Detect which cell encompasses the target text, then output its (X, Y) center coordinate. 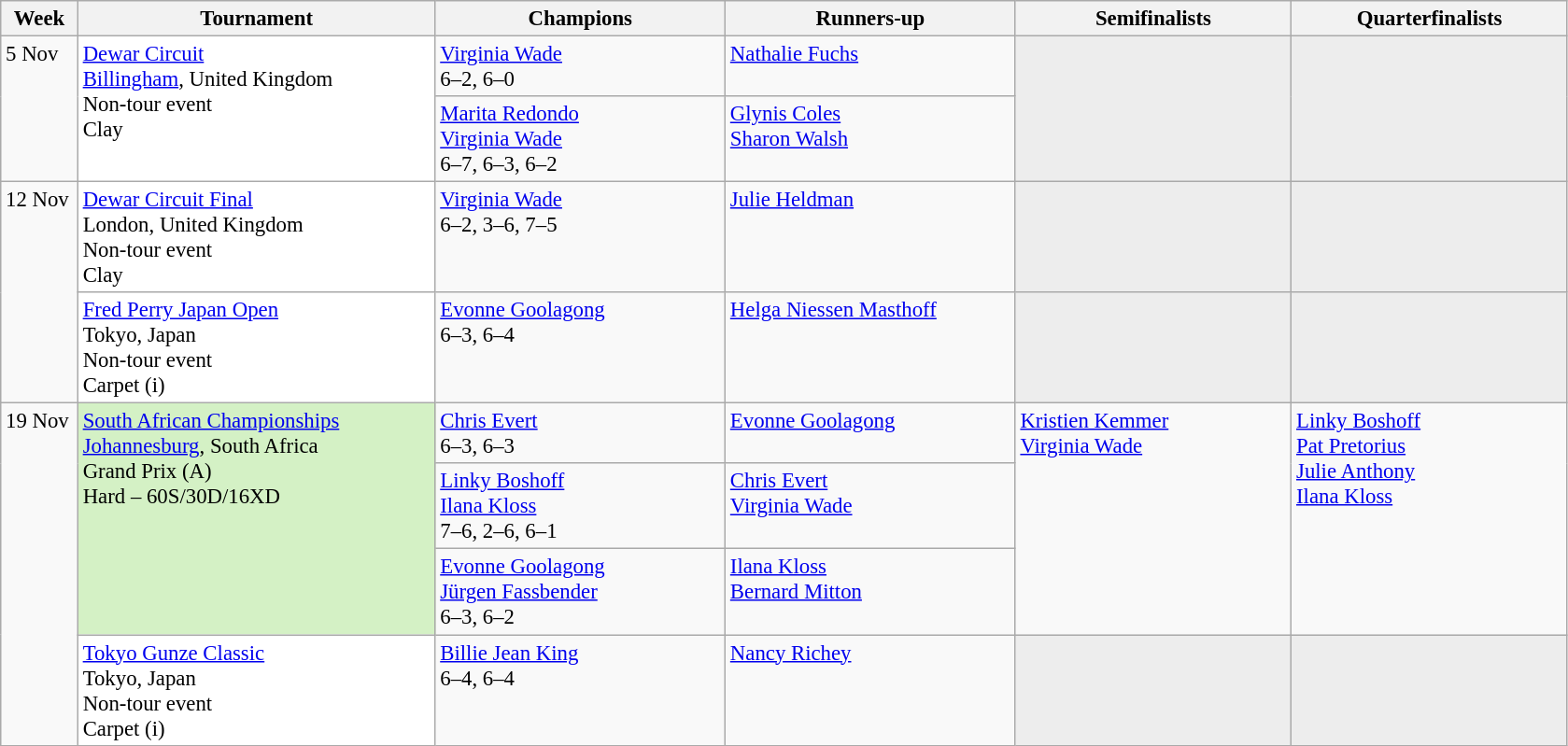
Evonne Goolagong Jürgen Fassbender 6–3, 6–2 (581, 592)
Linky Boshoff Ilana Kloss 7–6, 2–6, 6–1 (581, 506)
Week (39, 19)
Evonne Goolagong6–3, 6–4 (581, 347)
Linky Boshoff Pat Pretorius Julie Anthony Ilana Kloss (1430, 519)
Nancy Richey (870, 691)
Dewar Circuit Billingham, United KingdomNon-tour eventClay (256, 109)
Tournament (256, 19)
Dewar Circuit Final London, United KingdomNon-tour eventClay (256, 237)
Chris Evert 6–3, 6–3 (581, 433)
Runners-up (870, 19)
12 Nov (39, 293)
Billie Jean King6–4, 6–4 (581, 691)
Kristien Kemmer Virginia Wade (1153, 519)
5 Nov (39, 109)
Fred Perry Japan Open Tokyo, JapanNon-tour eventCarpet (i) (256, 347)
Helga Niessen Masthoff (870, 347)
Semifinalists (1153, 19)
Julie Heldman (870, 237)
Nathalie Fuchs (870, 67)
Virginia Wade6–2, 6–0 (581, 67)
Marita Redondo Virginia Wade6–7, 6–3, 6–2 (581, 139)
Tokyo Gunze Classic Tokyo, JapanNon-tour eventCarpet (i) (256, 691)
Quarterfinalists (1430, 19)
Virginia Wade6–2, 3–6, 7–5 (581, 237)
Champions (581, 19)
Glynis Coles Sharon Walsh (870, 139)
19 Nov (39, 574)
Ilana Kloss Bernard Mitton (870, 592)
Chris Evert Virginia Wade (870, 506)
South African Championships Johannesburg, South Africa Grand Prix (A) Hard – 60S/30D/16XD (256, 519)
Evonne Goolagong (870, 433)
